Provide the (x, y) coordinate of the cell's center where the given text is located.  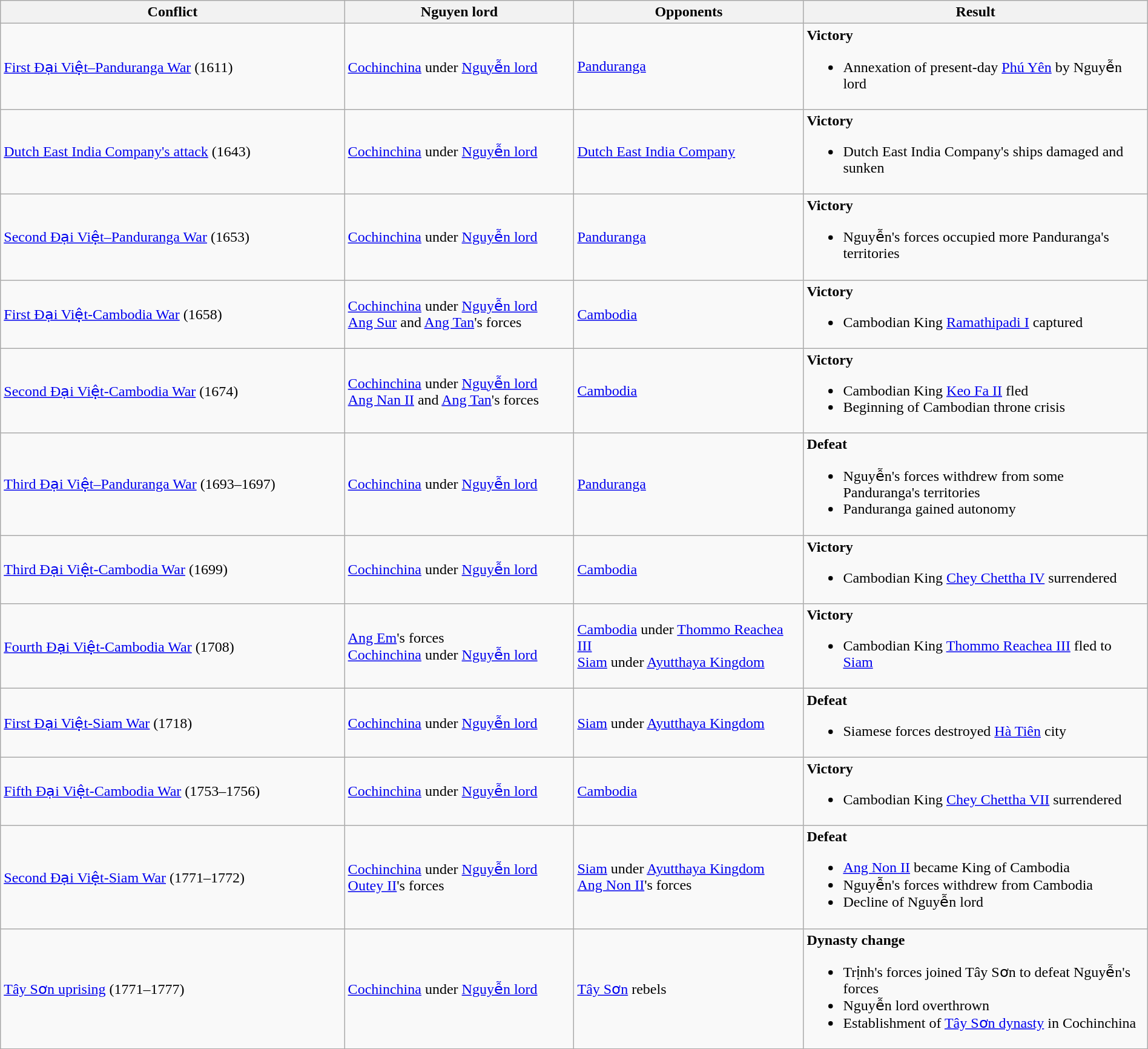
Cochinchina under Nguyễn lord Outey II's forces (459, 877)
VictoryCambodian King Keo Fa II fledBeginning of Cambodian throne crisis (975, 391)
Second Đại Việt-Cambodia War (1674) (173, 391)
Tây Sơn uprising (1771–1777) (173, 988)
DefeatNguyễn's forces withdrew from some Panduranga's territoriesPanduranga gained autonomy (975, 485)
VictoryCambodian King Thommo Reachea III fled to Siam (975, 646)
DefeatAng Non II became King of CambodiaNguyễn's forces withdrew from CambodiaDecline of Nguyễn lord (975, 877)
Third Đại Việt–Panduranga War (1693–1697) (173, 485)
Nguyen lord (459, 12)
First Đại Việt–Panduranga War (1611) (173, 67)
Fourth Đại Việt-Cambodia War (1708) (173, 646)
Second Đại Việt–Panduranga War (1653) (173, 237)
Opponents (689, 12)
Tây Sơn rebels (689, 988)
Result (975, 12)
VictoryAnnexation of present-day Phú Yên by Nguyễn lord (975, 67)
Cambodia under Thommo Reachea III Siam under Ayutthaya Kingdom (689, 646)
Dutch East India Company (689, 151)
VictoryCambodian King Ramathipadi I captured (975, 314)
Dutch East India Company's attack (1643) (173, 151)
VictoryCambodian King Chey Chettha VII surrendered (975, 791)
VictoryDutch East India Company's ships damaged and sunken (975, 151)
Conflict (173, 12)
First Đại Việt-Cambodia War (1658) (173, 314)
Third Đại Việt-Cambodia War (1699) (173, 569)
Dynasty changeTrịnh's forces joined Tây Sơn to defeat Nguyễn's forcesNguyễn lord overthrownEstablishment of Tây Sơn dynasty in Cochinchina (975, 988)
Cochinchina under Nguyễn lord Ang Nan II and Ang Tan's forces (459, 391)
Second Đại Việt-Siam War (1771–1772) (173, 877)
Siam under Ayutthaya Kingdom Ang Non II's forces (689, 877)
VictoryNguyễn's forces occupied more Panduranga's territories (975, 237)
VictoryCambodian King Chey Chettha IV surrendered (975, 569)
Cochinchina under Nguyễn lord Ang Sur and Ang Tan's forces (459, 314)
Ang Em's forces Cochinchina under Nguyễn lord (459, 646)
Siam under Ayutthaya Kingdom (689, 723)
DefeatSiamese forces destroyed Hà Tiên city (975, 723)
Fifth Đại Việt-Cambodia War (1753–1756) (173, 791)
First Đại Việt-Siam War (1718) (173, 723)
